Locate the cell with the specified text and output its [X, Y] center coordinate. 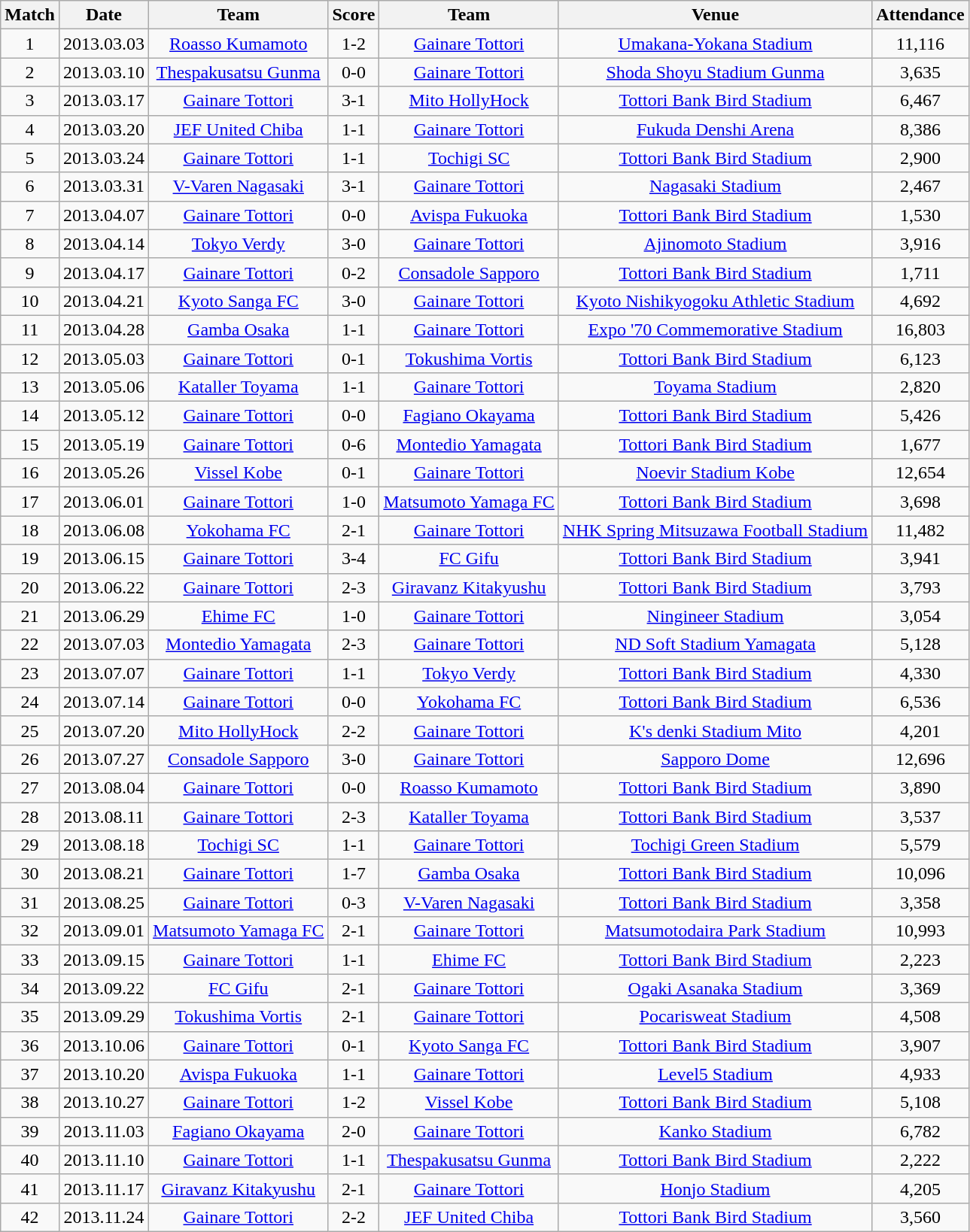
Match [30, 15]
3,793 [920, 587]
2013.03.10 [104, 72]
Pocarisweat Stadium [715, 1017]
2013.08.04 [104, 787]
19 [30, 559]
35 [30, 1017]
3,635 [920, 72]
2013.04.14 [104, 244]
2013.06.22 [104, 587]
2,222 [920, 1160]
2013.09.15 [104, 960]
2,223 [920, 960]
3 [30, 101]
Nagasaki Stadium [715, 187]
Ningineer Stadium [715, 616]
25 [30, 730]
2013.06.01 [104, 502]
36 [30, 1045]
24 [30, 702]
5,128 [920, 645]
2013.10.06 [104, 1045]
K's denki Stadium Mito [715, 730]
12,654 [920, 473]
10,096 [920, 874]
Kanko Stadium [715, 1131]
4,201 [920, 730]
18 [30, 530]
6 [30, 187]
Level5 Stadium [715, 1074]
2,900 [920, 158]
Kyoto Nishikyogoku Athletic Stadium [715, 301]
1,677 [920, 445]
28 [30, 816]
14 [30, 416]
13 [30, 387]
5,426 [920, 416]
17 [30, 502]
2013.10.27 [104, 1103]
3,890 [920, 787]
3,358 [920, 903]
0-3 [354, 903]
Expo '70 Commemorative Stadium [715, 329]
3,537 [920, 816]
1-7 [354, 874]
0-2 [354, 272]
6,467 [920, 101]
Venue [715, 15]
2013.04.21 [104, 301]
38 [30, 1103]
2,820 [920, 387]
2013.06.15 [104, 559]
Score [354, 15]
Date [104, 15]
2013.07.14 [104, 702]
40 [30, 1160]
2013.03.03 [104, 44]
8,386 [920, 129]
1,711 [920, 272]
10 [30, 301]
6,123 [920, 359]
5,579 [920, 845]
3,907 [920, 1045]
Fukuda Denshi Arena [715, 129]
37 [30, 1074]
21 [30, 616]
1,530 [920, 215]
3,941 [920, 559]
5 [30, 158]
11 [30, 329]
Shoda Shoyu Stadium Gunma [715, 72]
2013.11.03 [104, 1131]
16 [30, 473]
41 [30, 1188]
4 [30, 129]
Honjo Stadium [715, 1188]
2013.11.17 [104, 1188]
39 [30, 1131]
10,993 [920, 931]
3-4 [354, 559]
9 [30, 272]
2013.07.27 [104, 759]
Matsumotodaira Park Stadium [715, 931]
2013.11.10 [104, 1160]
33 [30, 960]
Attendance [920, 15]
29 [30, 845]
11,116 [920, 44]
2013.05.19 [104, 445]
ND Soft Stadium Yamagata [715, 645]
2013.04.17 [104, 272]
3,369 [920, 988]
2013.07.20 [104, 730]
3,698 [920, 502]
22 [30, 645]
20 [30, 587]
3,916 [920, 244]
30 [30, 874]
1 [30, 44]
0-6 [354, 445]
2013.07.07 [104, 673]
2,467 [920, 187]
4,205 [920, 1188]
2013.09.29 [104, 1017]
23 [30, 673]
42 [30, 1217]
NHK Spring Mitsuzawa Football Stadium [715, 530]
2013.05.26 [104, 473]
Umakana-Yokana Stadium [715, 44]
6,782 [920, 1131]
2013.05.03 [104, 359]
2013.06.29 [104, 616]
4,508 [920, 1017]
11,482 [920, 530]
8 [30, 244]
Noevir Stadium Kobe [715, 473]
Tochigi Green Stadium [715, 845]
6,536 [920, 702]
2013.03.31 [104, 187]
7 [30, 215]
16,803 [920, 329]
2013.08.18 [104, 845]
2013.06.08 [104, 530]
2013.03.17 [104, 101]
2013.05.12 [104, 416]
4,330 [920, 673]
3,054 [920, 616]
2013.05.06 [104, 387]
2-0 [354, 1131]
26 [30, 759]
2013.03.20 [104, 129]
31 [30, 903]
2013.03.24 [104, 158]
12,696 [920, 759]
2013.04.28 [104, 329]
2013.09.22 [104, 988]
2013.04.07 [104, 215]
Ogaki Asanaka Stadium [715, 988]
Sapporo Dome [715, 759]
2013.09.01 [104, 931]
2013.08.25 [104, 903]
4,933 [920, 1074]
4,692 [920, 301]
2013.11.24 [104, 1217]
2013.07.03 [104, 645]
32 [30, 931]
Toyama Stadium [715, 387]
2 [30, 72]
Ajinomoto Stadium [715, 244]
15 [30, 445]
12 [30, 359]
3,560 [920, 1217]
2013.10.20 [104, 1074]
34 [30, 988]
27 [30, 787]
2013.08.21 [104, 874]
5,108 [920, 1103]
2013.08.11 [104, 816]
